Identify which cell holds the provided text, then report its [X, Y] central coordinate. 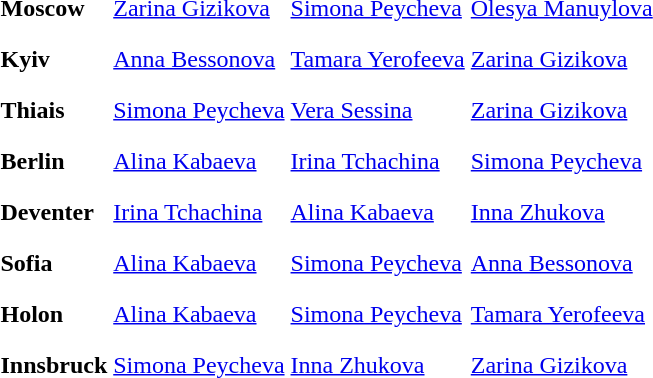
Vera Sessina [378, 110]
Anna Bessonova [199, 59]
Tamara Yerofeeva [378, 59]
